Provide the [x, y] coordinate of the cell's center where the given text is located.  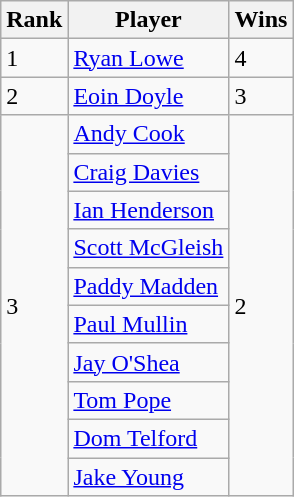
Wins [261, 20]
4 [261, 58]
1 [34, 58]
Tom Pope [148, 400]
Andy Cook [148, 134]
Player [148, 20]
Eoin Doyle [148, 96]
Rank [34, 20]
Ian Henderson [148, 210]
Paul Mullin [148, 324]
Paddy Madden [148, 286]
Craig Davies [148, 172]
Scott McGleish [148, 248]
Jake Young [148, 477]
Jay O'Shea [148, 362]
Dom Telford [148, 438]
Ryan Lowe [148, 58]
